Scan for the cell matching the given text and deliver its (x, y) coordinate at center. 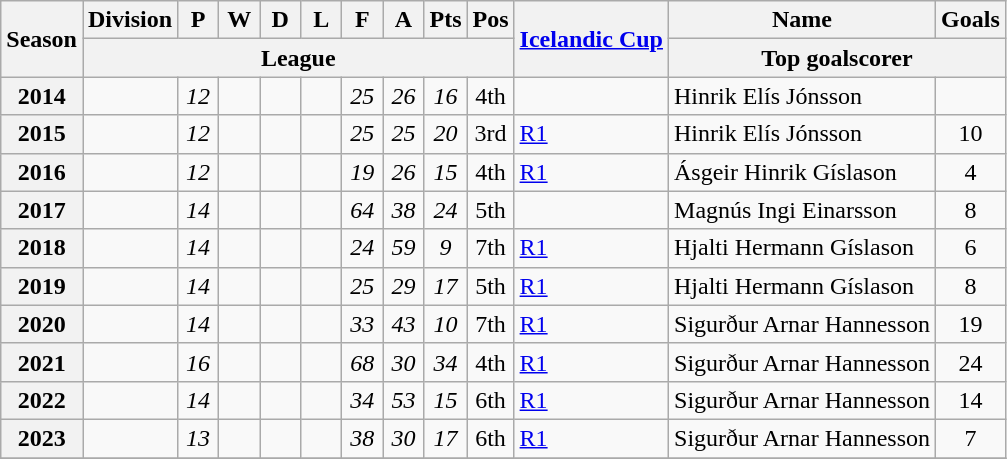
2018 (42, 248)
D (280, 20)
League (298, 58)
Ásgeir Hinrik Gíslason (802, 172)
2022 (42, 400)
Pos (490, 20)
Season (42, 39)
Icelandic Cup (591, 39)
64 (362, 210)
9 (446, 248)
59 (404, 248)
7 (971, 438)
2014 (42, 96)
Top goalscorer (838, 58)
13 (198, 438)
43 (404, 324)
6 (971, 248)
20 (446, 134)
2020 (42, 324)
2023 (42, 438)
F (362, 20)
Pts (446, 20)
Division (130, 20)
2015 (42, 134)
2019 (42, 286)
2017 (42, 210)
29 (404, 286)
4 (971, 172)
A (404, 20)
Magnús Ingi Einarsson (802, 210)
P (198, 20)
2021 (42, 362)
L (322, 20)
53 (404, 400)
2016 (42, 172)
Name (802, 20)
Goals (971, 20)
W (240, 20)
68 (362, 362)
3rd (490, 134)
33 (362, 324)
